Detect which cell encompasses the target text, then output its (X, Y) center coordinate. 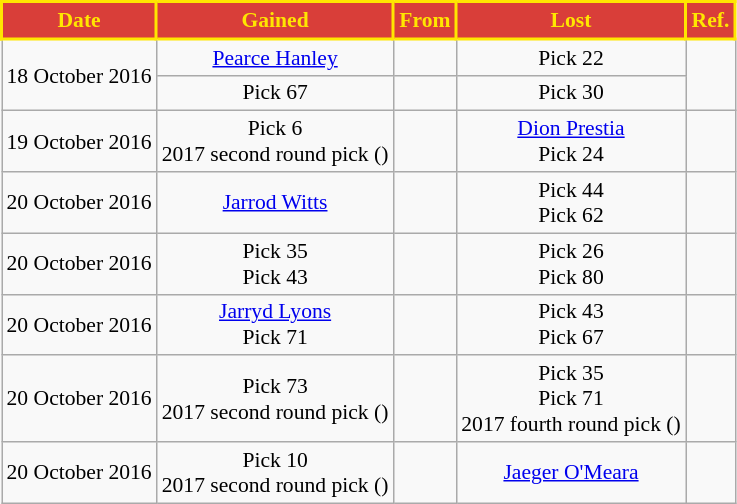
Pearce Hanley (276, 57)
Pick 35Pick 43 (276, 264)
Pick 26Pick 80 (571, 264)
From (424, 20)
Lost (571, 20)
Pick 22 (571, 57)
Dion PrestiaPick 24 (571, 142)
Jarrod Witts (276, 202)
Jaeger O'Meara (571, 472)
Pick 30 (571, 93)
Pick 67 (276, 93)
Pick 35Pick 712017 fourth round pick () (571, 400)
18 October 2016 (80, 75)
19 October 2016 (80, 142)
Pick 732017 second round pick () (276, 400)
Pick 62017 second round pick () (276, 142)
Pick 43Pick 67 (571, 324)
Pick 44Pick 62 (571, 202)
Jarryd LyonsPick 71 (276, 324)
Date (80, 20)
Gained (276, 20)
Ref. (710, 20)
Pick 102017 second round pick () (276, 472)
